Scan for the cell matching the given text and deliver its (x, y) coordinate at center. 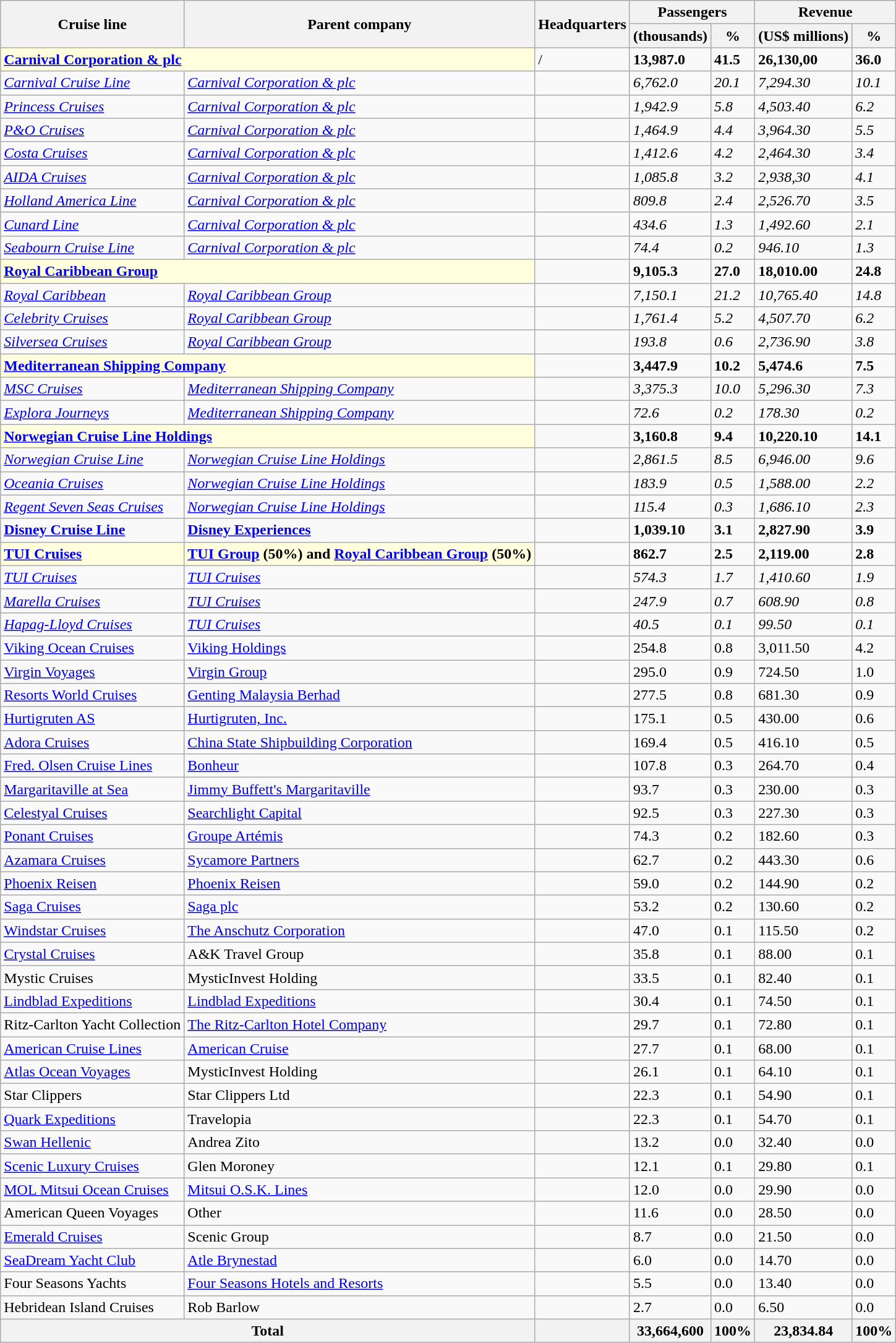
3.5 (874, 200)
574.3 (670, 577)
Mystic Cruises (93, 977)
China State Shipbuilding Corporation (360, 742)
5.2 (733, 319)
1,410.60 (804, 577)
American Cruise (360, 1049)
4.1 (874, 177)
7,294.30 (804, 83)
Sycamore Partners (360, 860)
The Anschutz Corporation (360, 930)
295.0 (670, 671)
3,375.3 (670, 389)
Viking Holdings (360, 648)
193.8 (670, 342)
3,964.30 (804, 130)
32.40 (804, 1143)
A&K Travel Group (360, 954)
14.70 (804, 1260)
Quark Expeditions (93, 1119)
Scenic Luxury Cruises (93, 1166)
40.5 (670, 624)
93.7 (670, 789)
4,503.40 (804, 106)
7,150.1 (670, 295)
33,664,600 (670, 1331)
AIDA Cruises (93, 177)
6,946.00 (804, 460)
Jimmy Buffett's Margaritaville (360, 789)
264.70 (804, 766)
SeaDream Yacht Club (93, 1260)
Windstar Cruises (93, 930)
115.50 (804, 930)
64.10 (804, 1072)
608.90 (804, 601)
809.8 (670, 200)
TUI Group (50%) and Royal Caribbean Group (50%) (360, 554)
54.90 (804, 1096)
247.9 (670, 601)
0.7 (733, 601)
72.6 (670, 413)
P&O Cruises (93, 130)
Searchlight Capital (360, 813)
946.10 (804, 247)
9.6 (874, 460)
21.50 (804, 1237)
18,010.00 (804, 271)
Seabourn Cruise Line (93, 247)
Costa Cruises (93, 153)
Holland America Line (93, 200)
Four Seasons Yachts (93, 1284)
0.4 (874, 766)
8.7 (670, 1237)
130.60 (804, 907)
2,526.70 (804, 200)
20.1 (733, 83)
American Queen Voyages (93, 1213)
12.1 (670, 1166)
182.60 (804, 836)
Norwegian Cruise Line (93, 460)
Royal Caribbean (93, 295)
62.7 (670, 860)
Other (360, 1213)
Marella Cruises (93, 601)
29.80 (804, 1166)
1,588.00 (804, 483)
Andrea Zito (360, 1143)
6,762.0 (670, 83)
434.6 (670, 224)
Saga plc (360, 907)
Adora Cruises (93, 742)
13.2 (670, 1143)
Headquarters (582, 24)
Cruise line (93, 24)
28.50 (804, 1213)
Crystal Cruises (93, 954)
Four Seasons Hotels and Resorts (360, 1284)
443.30 (804, 860)
Genting Malaysia Berhad (360, 695)
Ponant Cruises (93, 836)
4.4 (733, 130)
Disney Experiences (360, 530)
1,464.9 (670, 130)
Ritz-Carlton Yacht Collection (93, 1024)
14.8 (874, 295)
2.3 (874, 507)
Resorts World Cruises (93, 695)
Fred. Olsen Cruise Lines (93, 766)
Parent company (360, 24)
36.0 (874, 59)
Passengers (692, 12)
Hurtigruten, Inc. (360, 719)
3,011.50 (804, 648)
Atlas Ocean Voyages (93, 1072)
14.1 (874, 436)
59.0 (670, 883)
54.70 (804, 1119)
416.10 (804, 742)
1,039.10 (670, 530)
Rob Barlow (360, 1307)
13,987.0 (670, 59)
74.3 (670, 836)
Groupe Artémis (360, 836)
3.2 (733, 177)
3.9 (874, 530)
107.8 (670, 766)
1,686.10 (804, 507)
26.1 (670, 1072)
Saga Cruises (93, 907)
Celebrity Cruises (93, 319)
1,942.9 (670, 106)
27.0 (733, 271)
11.6 (670, 1213)
230.00 (804, 789)
88.00 (804, 954)
9.4 (733, 436)
12.0 (670, 1190)
5,474.6 (804, 366)
1.0 (874, 671)
8.5 (733, 460)
29.90 (804, 1190)
Cunard Line (93, 224)
277.5 (670, 695)
1,761.4 (670, 319)
27.7 (670, 1049)
681.30 (804, 695)
6.0 (670, 1260)
1.7 (733, 577)
Revenue (826, 12)
Hapag-Lloyd Cruises (93, 624)
47.0 (670, 930)
Regent Seven Seas Cruises (93, 507)
Celestyal Cruises (93, 813)
115.4 (670, 507)
5,296.30 (804, 389)
Scenic Group (360, 1237)
13.40 (804, 1284)
2.1 (874, 224)
1,412.6 (670, 153)
MOL Mitsui Ocean Cruises (93, 1190)
3.1 (733, 530)
178.30 (804, 413)
MSC Cruises (93, 389)
183.9 (670, 483)
862.7 (670, 554)
99.50 (804, 624)
74.50 (804, 1001)
The Ritz-Carlton Hotel Company (360, 1024)
Star Clippers (93, 1096)
33.5 (670, 977)
Virgin Voyages (93, 671)
82.40 (804, 977)
30.4 (670, 1001)
1,492.60 (804, 224)
Oceania Cruises (93, 483)
Viking Ocean Cruises (93, 648)
9,105.3 (670, 271)
3.4 (874, 153)
175.1 (670, 719)
2,938,30 (804, 177)
3,447.9 (670, 366)
Emerald Cruises (93, 1237)
10.2 (733, 366)
2,861.5 (670, 460)
53.2 (670, 907)
Silversea Cruises (93, 342)
Bonheur (360, 766)
724.50 (804, 671)
254.8 (670, 648)
Mitsui O.S.K. Lines (360, 1190)
10,765.40 (804, 295)
92.5 (670, 813)
2.8 (874, 554)
5.8 (733, 106)
Explora Journeys (93, 413)
Atle Brynestad (360, 1260)
68.00 (804, 1049)
169.4 (670, 742)
10.1 (874, 83)
Disney Cruise Line (93, 530)
1.9 (874, 577)
7.5 (874, 366)
Star Clippers Ltd (360, 1096)
10.0 (733, 389)
24.8 (874, 271)
Travelopia (360, 1119)
American Cruise Lines (93, 1049)
2.4 (733, 200)
227.30 (804, 813)
3.8 (874, 342)
Hebridean Island Cruises (93, 1307)
74.4 (670, 247)
Total (268, 1331)
4,507.70 (804, 319)
2.5 (733, 554)
1,085.8 (670, 177)
Glen Moroney (360, 1166)
21.2 (733, 295)
(thousands) (670, 36)
35.8 (670, 954)
Princess Cruises (93, 106)
Virgin Group (360, 671)
2,464.30 (804, 153)
2.2 (874, 483)
3,160.8 (670, 436)
/ (582, 59)
2,827.90 (804, 530)
72.80 (804, 1024)
430.00 (804, 719)
26,130,00 (804, 59)
23,834.84 (804, 1331)
2,119.00 (804, 554)
2,736.90 (804, 342)
144.90 (804, 883)
10,220.10 (804, 436)
7.3 (874, 389)
Swan Hellenic (93, 1143)
(US$ millions) (804, 36)
6.50 (804, 1307)
29.7 (670, 1024)
Azamara Cruises (93, 860)
2.7 (670, 1307)
Margaritaville at Sea (93, 789)
Hurtigruten AS (93, 719)
41.5 (733, 59)
Carnival Cruise Line (93, 83)
